From the cell containing the given text, extract its center point as [X, Y] coordinate. 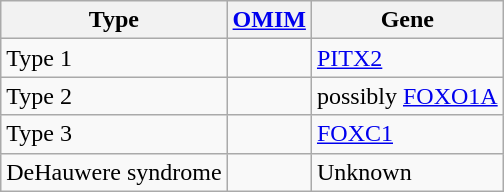
possibly FOXO1A [407, 96]
Unknown [407, 172]
Type 3 [114, 134]
PITX2 [407, 58]
FOXC1 [407, 134]
Type [114, 20]
OMIM [269, 20]
Gene [407, 20]
DeHauwere syndrome [114, 172]
Type 2 [114, 96]
Type 1 [114, 58]
